Capture the cell that displays the provided text and extract its [x, y] central coordinate. 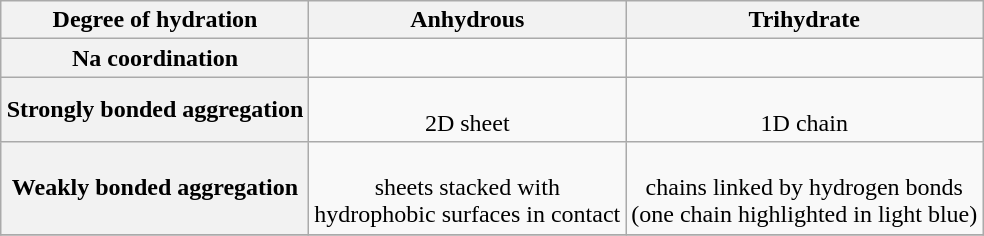
chains linked by hydrogen bonds(one chain highlighted in light blue) [804, 188]
1D chain [804, 110]
Degree of hydration [155, 20]
Na coordination [155, 58]
Trihydrate [804, 20]
2D sheet [468, 110]
Weakly bonded aggregation [155, 188]
sheets stacked withhydrophobic surfaces in contact [468, 188]
Strongly bonded aggregation [155, 110]
Anhydrous [468, 20]
